Find where the given text appears and provide that cell's center as (x, y) coordinate. 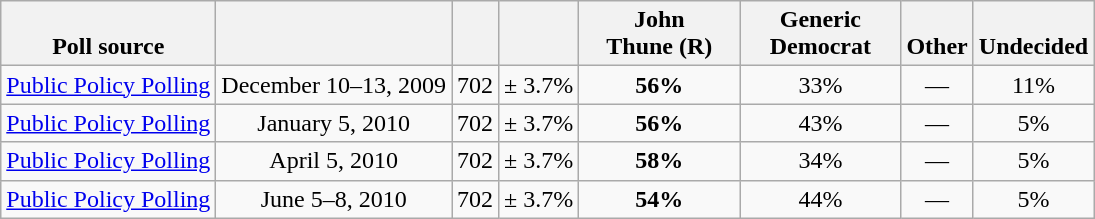
December 10–13, 2009 (334, 85)
June 5–8, 2010 (334, 199)
33% (820, 85)
January 5, 2010 (334, 123)
Undecided (1033, 34)
JohnThune (R) (660, 34)
54% (660, 199)
April 5, 2010 (334, 161)
43% (820, 123)
58% (660, 161)
11% (1033, 85)
34% (820, 161)
GenericDemocrat (820, 34)
44% (820, 199)
Poll source (108, 34)
Other (937, 34)
